Output the (X, Y) coordinate of the center of the cell containing the given text.  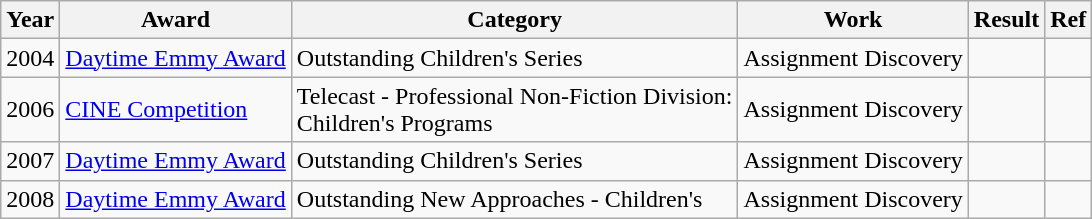
2008 (30, 199)
Award (176, 20)
Result (1006, 20)
2004 (30, 58)
CINE Competition (176, 110)
Year (30, 20)
2007 (30, 161)
Category (514, 20)
Outstanding New Approaches - Children's (514, 199)
Work (853, 20)
Telecast - Professional Non-Fiction Division:Children's Programs (514, 110)
2006 (30, 110)
Ref (1068, 20)
